Identify which cell holds the provided text, then report its [X, Y] central coordinate. 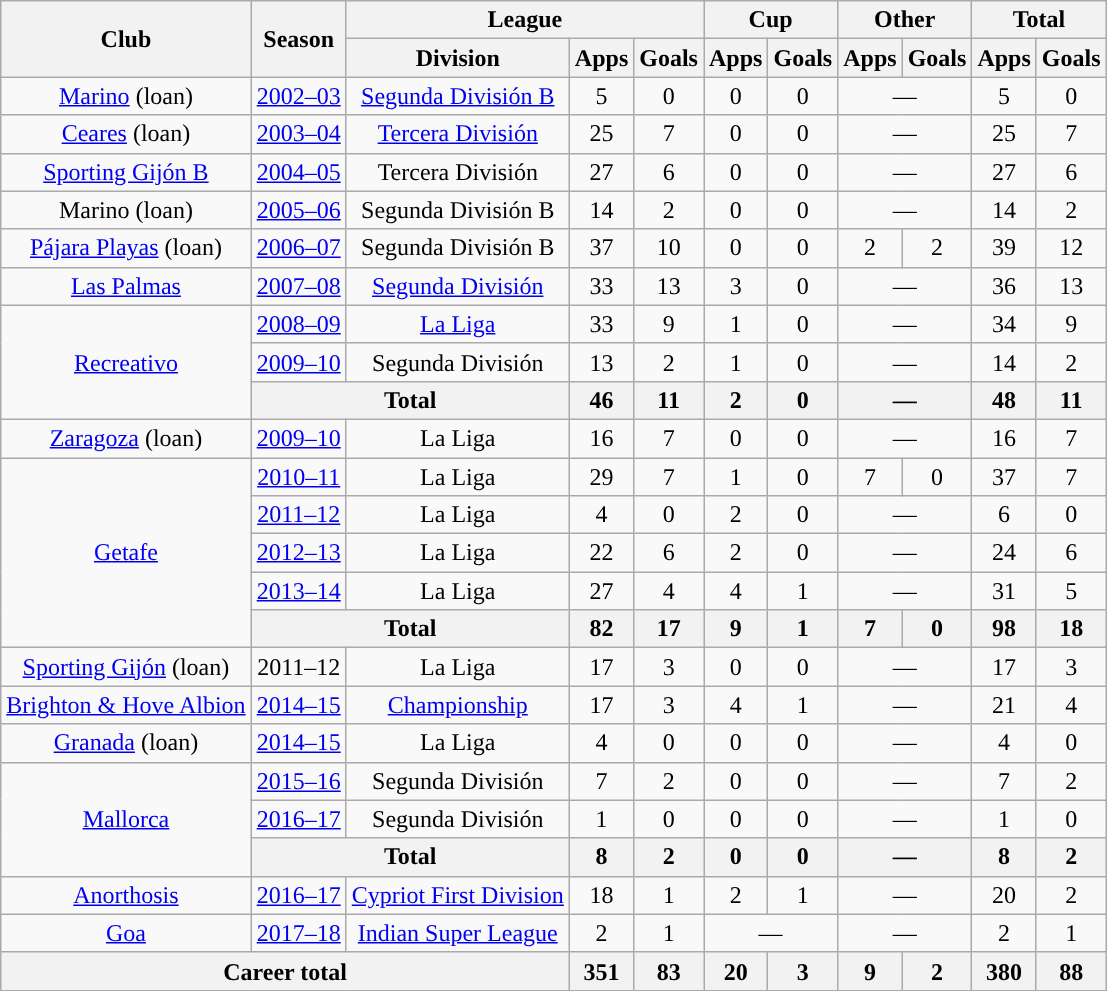
2007–08 [298, 286]
24 [1004, 553]
Brighton & Hove Albion [126, 705]
22 [601, 553]
Granada (loan) [126, 743]
2005–06 [298, 210]
10 [669, 248]
Sporting Gijón (loan) [126, 667]
Championship [458, 705]
46 [601, 400]
Pájara Playas (loan) [126, 248]
29 [601, 477]
Sporting Gijón B [126, 172]
39 [1004, 248]
Mallorca [126, 819]
Goa [126, 933]
2010–11 [298, 477]
2012–13 [298, 553]
2004–05 [298, 172]
2015–16 [298, 781]
Anorthosis [126, 895]
12 [1071, 248]
2017–18 [298, 933]
98 [1004, 629]
34 [1004, 324]
36 [1004, 286]
Zaragoza (loan) [126, 438]
Cypriot First Division [458, 895]
League [524, 20]
2002–03 [298, 96]
380 [1004, 971]
Season [298, 39]
83 [669, 971]
Club [126, 39]
Recreativo [126, 362]
2008–09 [298, 324]
48 [1004, 400]
Las Palmas [126, 286]
Other [905, 20]
2006–07 [298, 248]
351 [601, 971]
Indian Super League [458, 933]
21 [1004, 705]
Getafe [126, 553]
Division [458, 58]
31 [1004, 591]
2003–04 [298, 134]
2013–14 [298, 591]
Career total [286, 971]
Ceares (loan) [126, 134]
82 [601, 629]
Cup [771, 20]
88 [1071, 971]
